Pinpoint the cell where the given text exists, returning its [X, Y] midpoint coordinate. 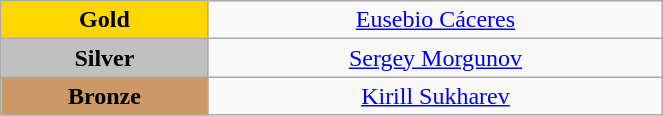
Sergey Morgunov [436, 58]
Kirill Sukharev [436, 96]
Bronze [104, 96]
Gold [104, 20]
Silver [104, 58]
Eusebio Cáceres [436, 20]
